From the cell containing the given text, extract its center point as [X, Y] coordinate. 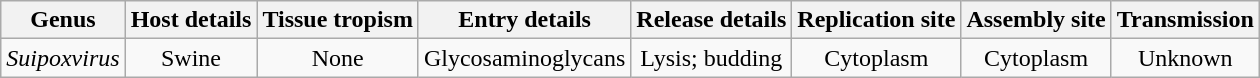
Entry details [524, 20]
Genus [63, 20]
Tissue tropism [338, 20]
Host details [191, 20]
None [338, 58]
Transmission [1185, 20]
Glycosaminoglycans [524, 58]
Unknown [1185, 58]
Swine [191, 58]
Replication site [876, 20]
Lysis; budding [712, 58]
Release details [712, 20]
Suipoxvirus [63, 58]
Assembly site [1036, 20]
